Provide the [x, y] coordinate of the cell's center where the given text is located.  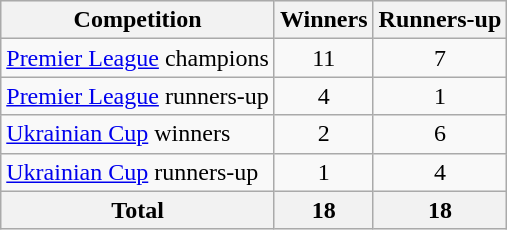
Premier League runners-up [138, 96]
2 [324, 134]
Runners-up [440, 20]
Competition [138, 20]
Premier League champions [138, 58]
11 [324, 58]
Ukrainian Cup winners [138, 134]
6 [440, 134]
Total [138, 210]
Ukrainian Cup runners-up [138, 172]
7 [440, 58]
Winners [324, 20]
